Search for the cell housing the specified text and yield its [x, y] center coordinate. 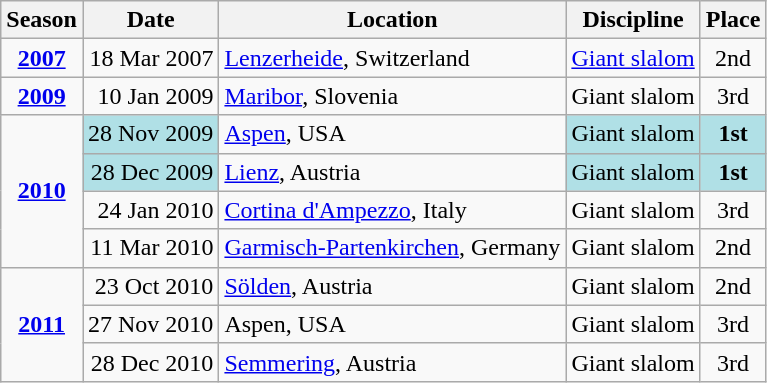
2011 [42, 324]
Season [42, 20]
23 Oct 2010 [150, 286]
11 Mar 2010 [150, 248]
Sölden, Austria [392, 286]
28 Dec 2010 [150, 362]
Date [150, 20]
Discipline [633, 20]
Lienz, Austria [392, 172]
Place [733, 20]
Maribor, Slovenia [392, 96]
24 Jan 2010 [150, 210]
Garmisch-Partenkirchen, Germany [392, 248]
2009 [42, 96]
27 Nov 2010 [150, 324]
Location [392, 20]
28 Dec 2009 [150, 172]
Semmering, Austria [392, 362]
Cortina d'Ampezzo, Italy [392, 210]
Lenzerheide, Switzerland [392, 58]
28 Nov 2009 [150, 134]
10 Jan 2009 [150, 96]
2007 [42, 58]
18 Mar 2007 [150, 58]
2010 [42, 191]
